Identify which cell holds the provided text, then report its [x, y] central coordinate. 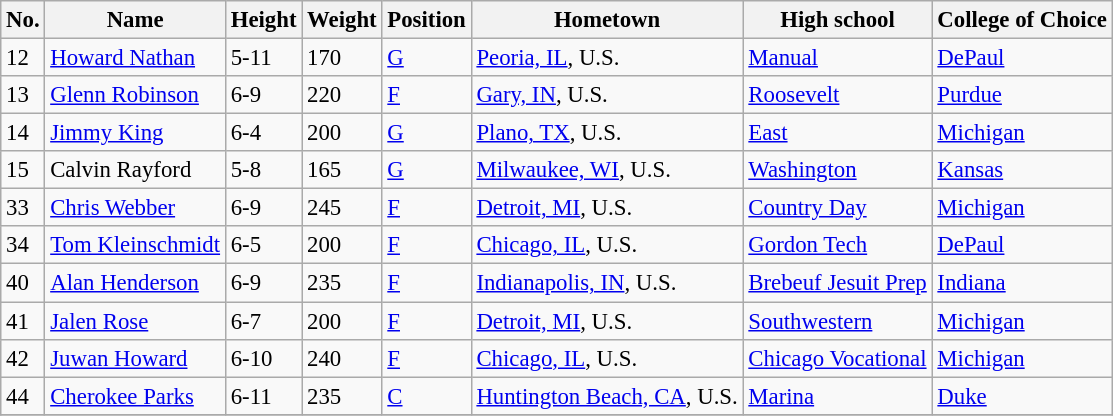
Southwestern [838, 321]
165 [342, 170]
41 [23, 321]
12 [23, 58]
240 [342, 358]
Tom Kleinschmidt [135, 245]
Kansas [1022, 170]
15 [23, 170]
Juwan Howard [135, 358]
Huntington Beach, CA, U.S. [607, 396]
Peoria, IL, U.S. [607, 58]
No. [23, 20]
Marina [838, 396]
245 [342, 208]
Roosevelt [838, 95]
Position [426, 20]
Jimmy King [135, 133]
Washington [838, 170]
220 [342, 95]
Hometown [607, 20]
14 [23, 133]
40 [23, 283]
6-4 [263, 133]
Milwaukee, WI, U.S. [607, 170]
5-8 [263, 170]
Name [135, 20]
6-5 [263, 245]
Calvin Rayford [135, 170]
Manual [838, 58]
13 [23, 95]
Weight [342, 20]
33 [23, 208]
Brebeuf Jesuit Prep [838, 283]
6-10 [263, 358]
Gordon Tech [838, 245]
Country Day [838, 208]
Indianapolis, IN, U.S. [607, 283]
Chicago Vocational [838, 358]
Duke [1022, 396]
Indiana [1022, 283]
High school [838, 20]
170 [342, 58]
Height [263, 20]
East [838, 133]
Cherokee Parks [135, 396]
44 [23, 396]
C [426, 396]
42 [23, 358]
College of Choice [1022, 20]
5-11 [263, 58]
34 [23, 245]
Gary, IN, U.S. [607, 95]
Alan Henderson [135, 283]
Plano, TX, U.S. [607, 133]
Glenn Robinson [135, 95]
6-7 [263, 321]
Howard Nathan [135, 58]
Jalen Rose [135, 321]
6-11 [263, 396]
Purdue [1022, 95]
Chris Webber [135, 208]
